Scan for the cell matching the given text and deliver its (X, Y) coordinate at center. 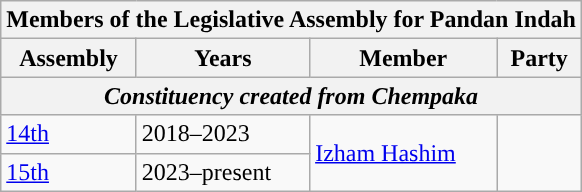
Years (222, 58)
Members of the Legislative Assembly for Pandan Indah (292, 20)
2023–present (222, 172)
15th (69, 172)
Member (404, 58)
Party (539, 58)
Assembly (69, 58)
2018–2023 (222, 134)
Constituency created from Chempaka (292, 96)
14th (69, 134)
Izham Hashim (404, 153)
